Scan for the cell matching the given text and deliver its (x, y) coordinate at center. 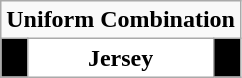
Uniform Combination (121, 20)
Jersey (121, 58)
